Return (X, Y) of the center of cell containing provided text 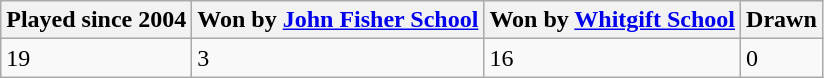
Won by John Fisher School (338, 20)
3 (338, 58)
0 (782, 58)
19 (96, 58)
16 (612, 58)
Won by Whitgift School (612, 20)
Played since 2004 (96, 20)
Drawn (782, 20)
